Identify which cell holds the provided text, then report its (X, Y) central coordinate. 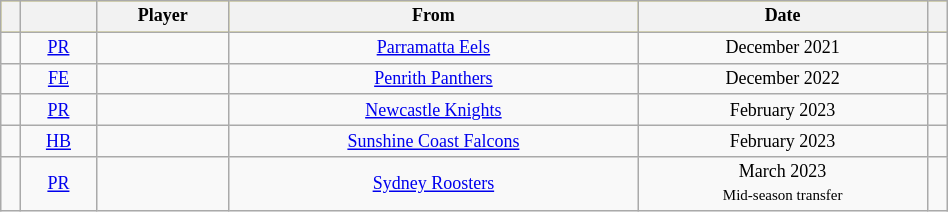
Newcastle Knights (434, 110)
Penrith Panthers (434, 78)
Sunshine Coast Falcons (434, 140)
Parramatta Eels (434, 48)
December 2022 (783, 78)
HB (58, 140)
From (434, 16)
March 2023Mid-season transfer (783, 184)
FE (58, 78)
Player (162, 16)
Date (783, 16)
Sydney Roosters (434, 184)
December 2021 (783, 48)
